From the cell containing the given text, extract its center point as [x, y] coordinate. 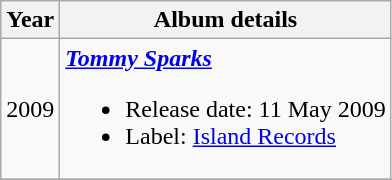
Tommy SparksRelease date: 11 May 2009Label: Island Records [226, 109]
Year [30, 20]
Album details [226, 20]
2009 [30, 109]
